Extract the [x, y] coordinate from the center of the cell holding the provided text.  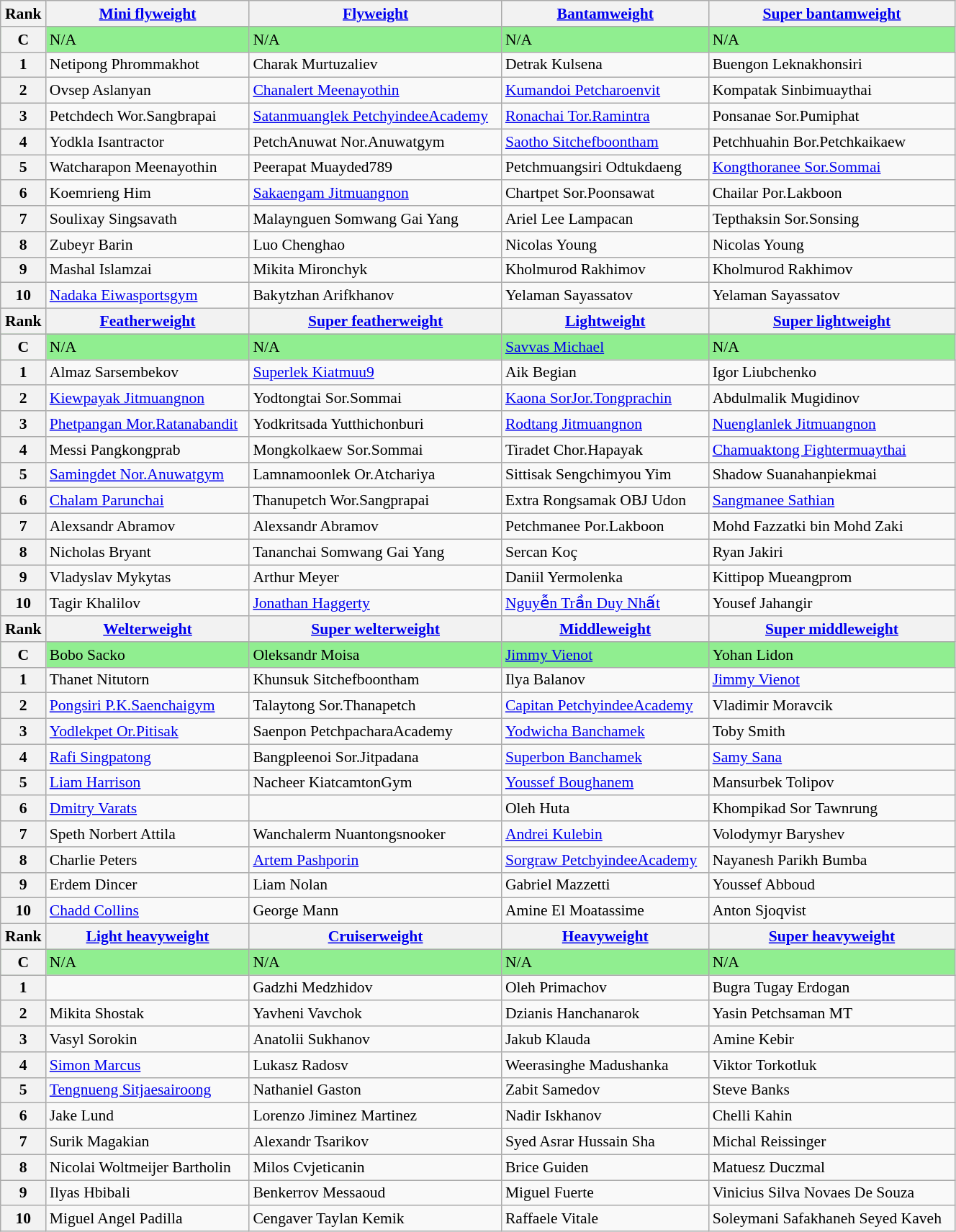
Yousef Jahangir [832, 604]
Ponsanae Sor.Pumiphat [832, 117]
Ovsep Aslanyan [148, 91]
Abdulmalik Mugidinov [832, 399]
Steve Banks [832, 1090]
Youssef Abboud [832, 885]
Super middleweight [832, 629]
Mikita Shostak [148, 1014]
Sercan Koç [605, 552]
Soulixay Singsavath [148, 219]
Artem Pashporin [376, 860]
Khompikad Sor Tawnrung [832, 809]
Samy Sana [832, 757]
Gabriel Mazzetti [605, 885]
Nadaka Eiwasportsgym [148, 296]
Lukasz Radosv [376, 1065]
Superbon Banchamek [605, 757]
Flyweight [376, 14]
Andrei Kulebin [605, 834]
Light heavyweight [148, 937]
Chanalert Meenayothin [376, 91]
Oleksandr Moisa [376, 655]
Nadir Iskhanov [605, 1116]
Amine El Moatassime [605, 911]
Kompatak Sinbimuaythai [832, 91]
Luo Chenghao [376, 245]
Kiewpayak Jitmuangnon [148, 399]
Amine Kebir [832, 1039]
Yohan Lidon [832, 655]
Shadow Suanahanpiekmai [832, 475]
Petchdech Wor.Sangbrapai [148, 117]
Heavyweight [605, 937]
Malaynguen Somwang Gai Yang [376, 219]
Khunsuk Sitchefboontham [376, 680]
Chadd Collins [148, 911]
Vinicius Silva Novaes De Souza [832, 1193]
Jake Lund [148, 1116]
Volodymyr Baryshev [832, 834]
Ariel Lee Lampacan [605, 219]
Jakub Klauda [605, 1039]
Arthur Meyer [376, 578]
Lamnamoonlek Or.Atchariya [376, 475]
Nguyễn Trần Duy Nhất [605, 604]
Lightweight [605, 322]
Tepthaksin Sor.Sonsing [832, 219]
Yodtongtai Sor.Sommai [376, 399]
Oleh Huta [605, 809]
Matuesz Duczmal [832, 1167]
Nuenglanlek Jitmuangnon [832, 424]
Bakytzhan Arifkhanov [376, 296]
Yodwicha Banchamek [605, 732]
Charak Murtuzaliev [376, 65]
Netipong Phrommakhot [148, 65]
Detrak Kulsena [605, 65]
Super bantamweight [832, 14]
Michal Reissinger [832, 1142]
Chartpet Sor.Poonsawat [605, 194]
Daniil Yermolenka [605, 578]
Kittipop Mueangprom [832, 578]
Anton Sjoqvist [832, 911]
Yasin Petchsaman MT [832, 1014]
Dzianis Hanchanarok [605, 1014]
Speth Norbert Attila [148, 834]
Oleh Primachov [605, 988]
Kumandoi Petcharoenvit [605, 91]
Charlie Peters [148, 860]
Welterweight [148, 629]
Sorgraw PetchyindeeAcademy [605, 860]
Cengaver Taylan Kemik [376, 1219]
Talaytong Sor.Thanapetch [376, 706]
Tagir Khalilov [148, 604]
Brice Guiden [605, 1167]
Chalam Parunchai [148, 501]
Superlek Kiatmuu9 [376, 373]
Nathaniel Gaston [376, 1090]
Nacheer KiatcamtonGym [376, 783]
Tananchai Somwang Gai Yang [376, 552]
Saenpon PetchpacharaAcademy [376, 732]
Surik Magakian [148, 1142]
Satanmuanglek PetchyindeeAcademy [376, 117]
Featherweight [148, 322]
Benkerrov Messaoud [376, 1193]
Ronachai Tor.Ramintra [605, 117]
PetchAnuwat Nor.Anuwatgym [376, 142]
Igor Liubchenko [832, 373]
Cruiserweight [376, 937]
Alexandr Tsarikov [376, 1142]
Miguel Fuerte [605, 1193]
Nicholas Bryant [148, 552]
Simon Marcus [148, 1065]
Yodlekpet Or.Pitisak [148, 732]
Milos Cvjeticanin [376, 1167]
Messi Pangkongprab [148, 450]
Sangmanee Sathian [832, 501]
Thanet Nitutorn [148, 680]
Mansurbek Tolipov [832, 783]
Zabit Samedov [605, 1090]
Super lightweight [832, 322]
Anatolii Sukhanov [376, 1039]
Mini flyweight [148, 14]
Bantamweight [605, 14]
Chailar Por.Lakboon [832, 194]
Tengnueng Sitjaesairoong [148, 1090]
Chelli Kahin [832, 1116]
Mohd Fazzatki bin Mohd Zaki [832, 527]
Nayanesh Parikh Bumba [832, 860]
Weerasinghe Madushanka [605, 1065]
Kaona SorJor.Tongprachin [605, 399]
Bugra Tugay Erdogan [832, 988]
Youssef Boughanem [605, 783]
Extra Rongsamak OBJ Udon [605, 501]
Miguel Angel Padilla [148, 1219]
Kongthoranee Sor.Sommai [832, 168]
Pongsiri P.K.Saenchaigym [148, 706]
Vladyslav Mykytas [148, 578]
Toby Smith [832, 732]
Peerapat Muayded789 [376, 168]
Chamuaktong Fightermuaythai [832, 450]
Savvas Michael [605, 347]
Tiradet Chor.Hapayak [605, 450]
Ilya Balanov [605, 680]
Yodkritsada Yutthichonburi [376, 424]
Erdem Dincer [148, 885]
Zubeyr Barin [148, 245]
Petchmuangsiri Odtukdaeng [605, 168]
Middleweight [605, 629]
Raffaele Vitale [605, 1219]
Mikita Mironchyk [376, 270]
Phetpangan Mor.Ratanabandit [148, 424]
Capitan PetchyindeeAcademy [605, 706]
Yodkla Isantractor [148, 142]
Wanchalerm Nuantongsnooker [376, 834]
Watcharapon Meenayothin [148, 168]
Jonathan Haggerty [376, 604]
Yavheni Vavchok [376, 1014]
Mashal Islamzai [148, 270]
Almaz Sarsembekov [148, 373]
Samingdet Nor.Anuwatgym [148, 475]
Aik Begian [605, 373]
Saotho Sitchefboontham [605, 142]
Lorenzo Jiminez Martinez [376, 1116]
Vasyl Sorokin [148, 1039]
Vladimir Moravcik [832, 706]
Petchmanee Por.Lakboon [605, 527]
Super heavyweight [832, 937]
Dmitry Varats [148, 809]
Rafi Singpatong [148, 757]
Gadzhi Medzhidov [376, 988]
Mongkolkaew Sor.Sommai [376, 450]
Rodtang Jitmuangnon [605, 424]
Super welterweight [376, 629]
Bobo Sacko [148, 655]
Bangpleenoi Sor.Jitpadana [376, 757]
Thanupetch Wor.Sangprapai [376, 501]
Liam Nolan [376, 885]
Soleymani Safakhaneh Seyed Kaveh [832, 1219]
Koemrieng Him [148, 194]
Super featherweight [376, 322]
Buengon Leknakhonsiri [832, 65]
Ilyas Hbibali [148, 1193]
Syed Asrar Hussain Sha [605, 1142]
Viktor Torkotluk [832, 1065]
Ryan Jakiri [832, 552]
Petchhuahin Bor.Petchkaikaew [832, 142]
Sittisak Sengchimyou Yim [605, 475]
George Mann [376, 911]
Sakaengam Jitmuangnon [376, 194]
Liam Harrison [148, 783]
Nicolai Woltmeijer Bartholin [148, 1167]
